Locate the cell with the specified text and output its (x, y) center coordinate. 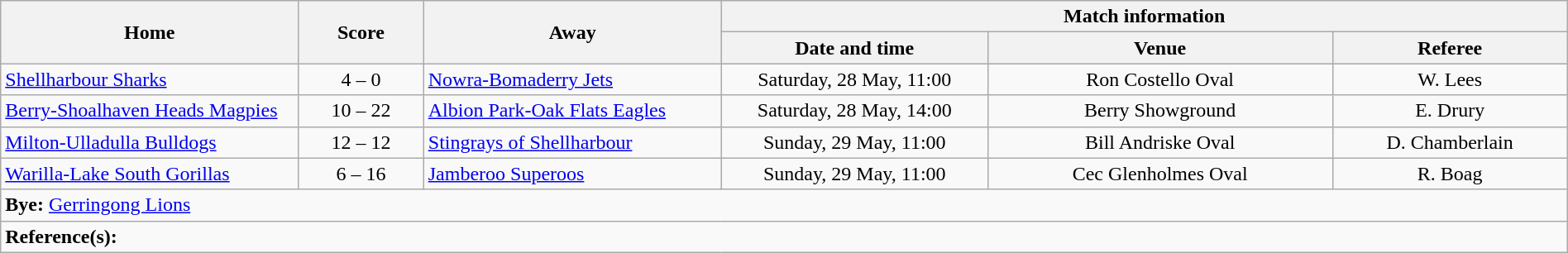
Shellharbour Sharks (150, 79)
Berry Showground (1159, 111)
Albion Park-Oak Flats Eagles (572, 111)
Jamberoo Superoos (572, 174)
4 – 0 (361, 79)
Ron Costello Oval (1159, 79)
Cec Glenholmes Oval (1159, 174)
Bye: Gerringong Lions (784, 205)
Home (150, 32)
Date and time (854, 48)
Referee (1450, 48)
6 – 16 (361, 174)
Berry-Shoalhaven Heads Magpies (150, 111)
Reference(s): (784, 236)
R. Boag (1450, 174)
D. Chamberlain (1450, 142)
Saturday, 28 May, 14:00 (854, 111)
Match information (1145, 17)
Nowra-Bomaderry Jets (572, 79)
Away (572, 32)
Bill Andriske Oval (1159, 142)
Stingrays of Shellharbour (572, 142)
E. Drury (1450, 111)
12 – 12 (361, 142)
10 – 22 (361, 111)
Milton-Ulladulla Bulldogs (150, 142)
Score (361, 32)
Venue (1159, 48)
Warilla-Lake South Gorillas (150, 174)
Saturday, 28 May, 11:00 (854, 79)
W. Lees (1450, 79)
